Determine the (X, Y) coordinate at the center of the cell enclosing the given text.  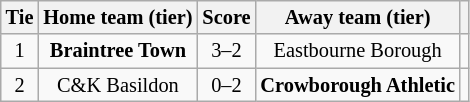
Away team (tier) (357, 17)
0–2 (226, 85)
Eastbourne Borough (357, 51)
Score (226, 17)
Home team (tier) (118, 17)
3–2 (226, 51)
Crowborough Athletic (357, 85)
1 (20, 51)
C&K Basildon (118, 85)
2 (20, 85)
Tie (20, 17)
Braintree Town (118, 51)
